Return (X, Y) of the center of cell containing provided text 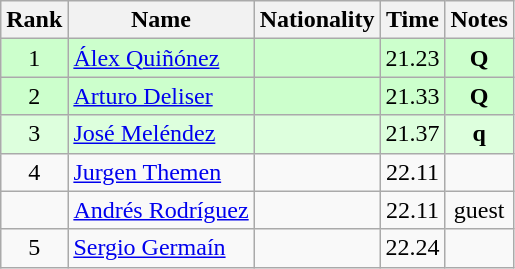
Nationality (317, 20)
Rank (34, 20)
guest (479, 210)
José Meléndez (161, 134)
2 (34, 96)
4 (34, 172)
21.23 (412, 58)
q (479, 134)
5 (34, 248)
Name (161, 20)
3 (34, 134)
Arturo Deliser (161, 96)
22.24 (412, 248)
Álex Quiñónez (161, 58)
Time (412, 20)
21.33 (412, 96)
Jurgen Themen (161, 172)
Sergio Germaín (161, 248)
21.37 (412, 134)
Andrés Rodríguez (161, 210)
1 (34, 58)
Notes (479, 20)
